Output the (X, Y) coordinate of the center of the cell containing the given text.  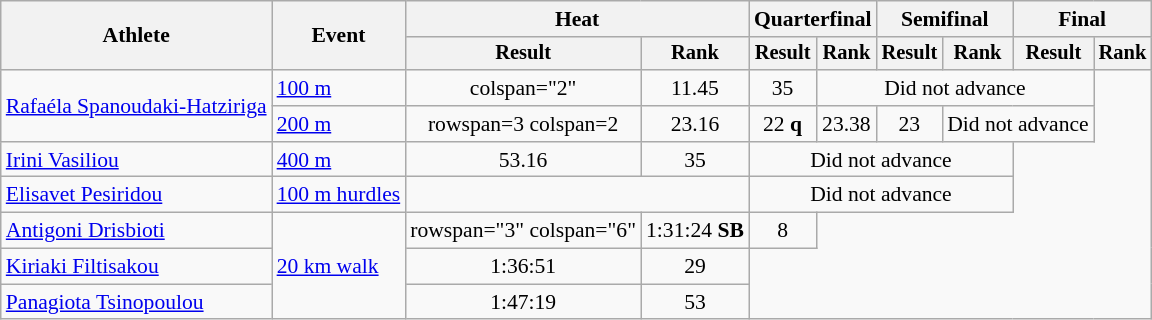
400 m (339, 160)
1:47:19 (523, 302)
rowspan="3" colspan="6" (523, 231)
Antigoni Drisbioti (136, 231)
Rafaéla Spanoudaki-Hatziriga (136, 106)
rowspan=3 colspan=2 (523, 124)
Quarterfinal (813, 19)
20 km walk (339, 266)
1:36:51 (523, 267)
11.45 (695, 88)
8 (782, 231)
Heat (577, 19)
Semifinal (945, 19)
Irini Vasiliou (136, 160)
Kiriaki Filtisakou (136, 267)
Athlete (136, 36)
Final (1082, 19)
23.16 (695, 124)
23 (910, 124)
23.38 (846, 124)
Event (339, 36)
29 (695, 267)
200 m (339, 124)
Panagiota Tsinopoulou (136, 302)
colspan="2" (523, 88)
1:31:24 SB (695, 231)
Elisavet Pesiridou (136, 195)
22 q (782, 124)
100 m hurdles (339, 195)
53.16 (523, 160)
100 m (339, 88)
53 (695, 302)
